Extract the (x, y) coordinate from the center of the cell holding the provided text.  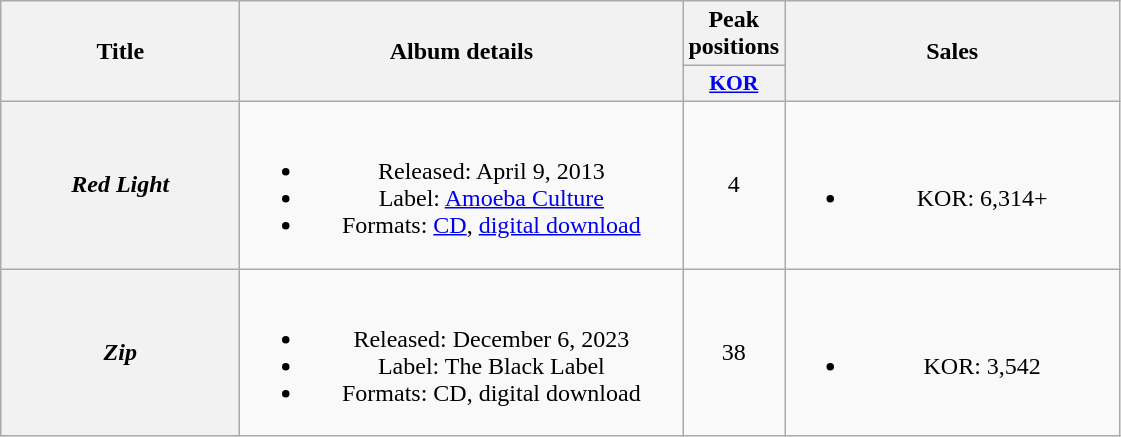
Title (120, 52)
Album details (462, 52)
KOR: 3,542 (952, 352)
Sales (952, 52)
Zip (120, 352)
Peak positions (734, 34)
KOR (734, 84)
Red Light (120, 184)
Released: December 6, 2023Label: The Black LabelFormats: CD, digital download (462, 352)
4 (734, 184)
KOR: 6,314+ (952, 184)
38 (734, 352)
Released: April 9, 2013Label: Amoeba CultureFormats: CD, digital download (462, 184)
